Provide the (X, Y) coordinate of the cell's center where the given text is located.  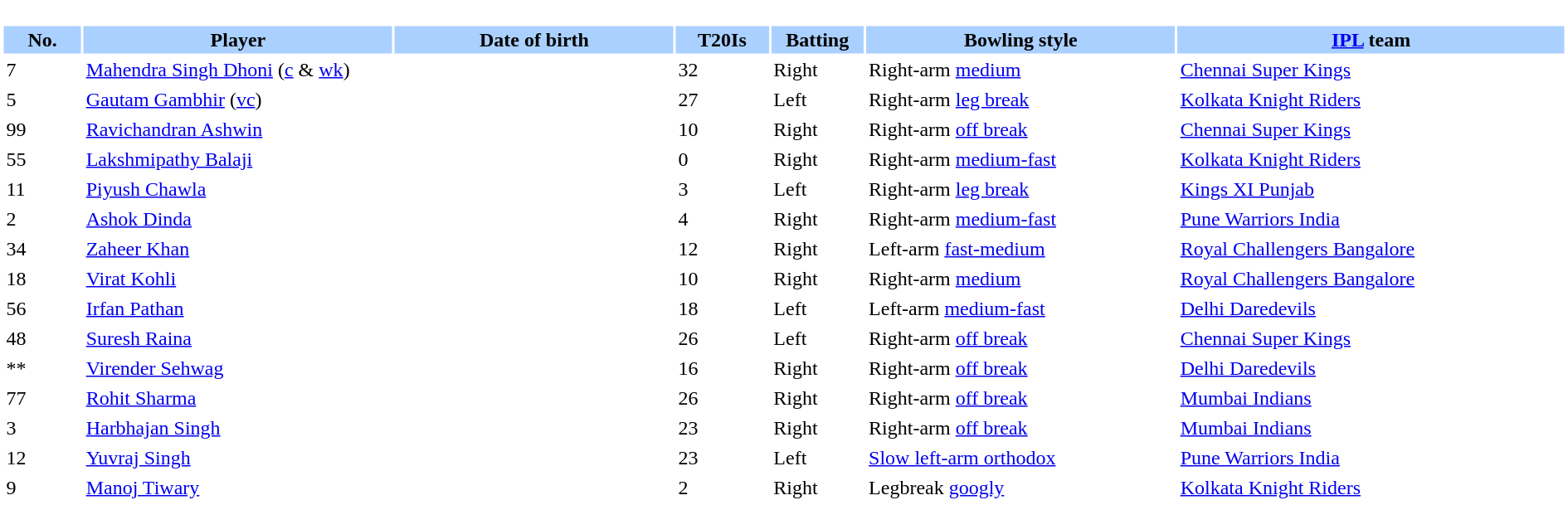
Gautam Gambhir (vc) (239, 100)
Left-arm medium-fast (1020, 308)
55 (41, 159)
Kings XI Punjab (1371, 189)
99 (41, 129)
Slow left-arm orthodox (1020, 458)
16 (723, 368)
Legbreak googly (1020, 488)
Rohit Sharma (239, 398)
0 (723, 159)
Left-arm fast-medium (1020, 249)
48 (41, 338)
5 (41, 100)
Virat Kohli (239, 279)
Manoj Tiwary (239, 488)
IPL team (1371, 40)
Virender Sehwag (239, 368)
56 (41, 308)
No. (41, 40)
34 (41, 249)
Bowling style (1020, 40)
Date of birth (534, 40)
Mahendra Singh Dhoni (c & wk) (239, 70)
T20Is (723, 40)
Harbhajan Singh (239, 428)
27 (723, 100)
32 (723, 70)
Piyush Chawla (239, 189)
4 (723, 219)
7 (41, 70)
** (41, 368)
Yuvraj Singh (239, 458)
Player (239, 40)
Batting (817, 40)
Irfan Pathan (239, 308)
Suresh Raina (239, 338)
77 (41, 398)
Ashok Dinda (239, 219)
9 (41, 488)
Ravichandran Ashwin (239, 129)
Lakshmipathy Balaji (239, 159)
Zaheer Khan (239, 249)
11 (41, 189)
